Return [x, y] of the center of cell containing provided text 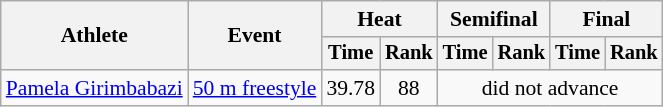
39.78 [350, 88]
Athlete [94, 36]
Pamela Girimbabazi [94, 88]
50 m freestyle [255, 88]
88 [409, 88]
Heat [379, 19]
did not advance [550, 88]
Event [255, 36]
Semifinal [494, 19]
Final [606, 19]
